Identify which cell holds the provided text, then report its [X, Y] central coordinate. 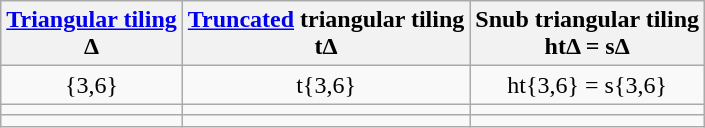
{3,6} [92, 85]
t{3,6} [326, 85]
Truncated triangular tilingtΔ [326, 34]
ht{3,6} = s{3,6} [588, 85]
Snub triangular tilinghtΔ = sΔ [588, 34]
Triangular tilingΔ [92, 34]
